Find where the given text appears and provide that cell's center as [X, Y] coordinate. 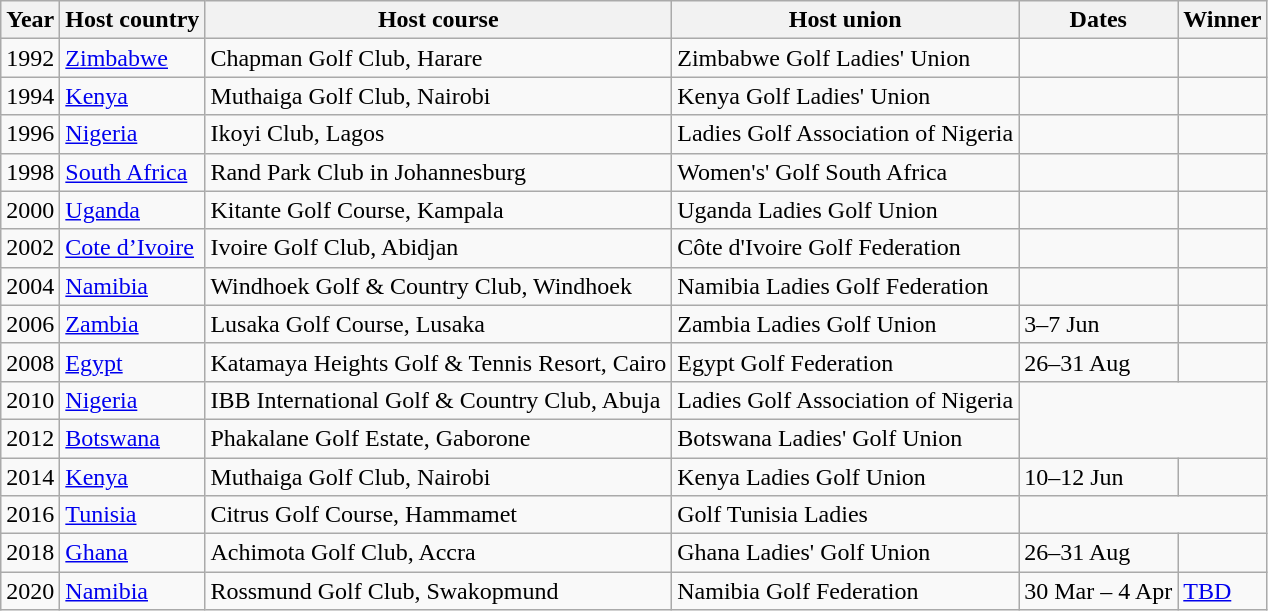
Host country [132, 20]
Botswana Ladies' Golf Union [846, 438]
Chapman Golf Club, Harare [438, 58]
Zimbabwe [132, 58]
Ikoyi Club, Lagos [438, 134]
Kitante Golf Course, Kampala [438, 210]
Tunisia [132, 515]
Katamaya Heights Golf & Tennis Resort, Cairo [438, 362]
Namibia Ladies Golf Federation [846, 286]
1996 [30, 134]
Egypt Golf Federation [846, 362]
Achimota Golf Club, Accra [438, 553]
Zambia Ladies Golf Union [846, 324]
Kenya Ladies Golf Union [846, 477]
Ghana [132, 553]
Cote d’Ivoire [132, 248]
2012 [30, 438]
Zambia [132, 324]
Lusaka Golf Course, Lusaka [438, 324]
Ivoire Golf Club, Abidjan [438, 248]
2014 [30, 477]
Kenya Golf Ladies' Union [846, 96]
Winner [1222, 20]
Côte d'Ivoire Golf Federation [846, 248]
Rand Park Club in Johannesburg [438, 172]
Year [30, 20]
3–7 Jun [1098, 324]
1992 [30, 58]
South Africa [132, 172]
Windhoek Golf & Country Club, Windhoek [438, 286]
Phakalane Golf Estate, Gaborone [438, 438]
2010 [30, 400]
Namibia Golf Federation [846, 591]
2020 [30, 591]
TBD [1222, 591]
2000 [30, 210]
Women's' Golf South Africa [846, 172]
2006 [30, 324]
2008 [30, 362]
1998 [30, 172]
10–12 Jun [1098, 477]
Zimbabwe Golf Ladies' Union [846, 58]
IBB International Golf & Country Club, Abuja [438, 400]
Citrus Golf Course, Hammamet [438, 515]
2004 [30, 286]
Egypt [132, 362]
2002 [30, 248]
Uganda [132, 210]
Golf Tunisia Ladies [846, 515]
Uganda Ladies Golf Union [846, 210]
Ghana Ladies' Golf Union [846, 553]
1994 [30, 96]
30 Mar – 4 Apr [1098, 591]
Botswana [132, 438]
2016 [30, 515]
Host union [846, 20]
Dates [1098, 20]
Rossmund Golf Club, Swakopmund [438, 591]
Host course [438, 20]
2018 [30, 553]
